Find where the given text appears and provide that cell's center as (x, y) coordinate. 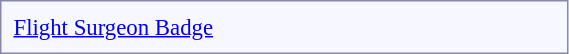
Flight Surgeon Badge (279, 27)
